Detect which cell encompasses the target text, then output its [x, y] center coordinate. 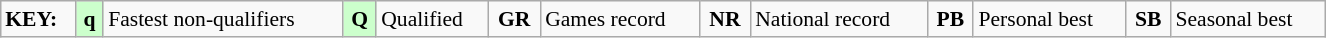
SB [1148, 19]
KEY: [38, 19]
National record [838, 19]
Qualified [432, 19]
Fastest non-qualifiers [223, 19]
Seasonal best [1248, 19]
Personal best [1049, 19]
PB [950, 19]
Games record [620, 19]
GR [514, 19]
Q [360, 19]
q [90, 19]
NR [725, 19]
